Find where the given text appears and provide that cell's center as [X, Y] coordinate. 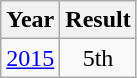
Result [98, 20]
2015 [30, 58]
Year [30, 20]
5th [98, 58]
